Identify which cell holds the provided text, then report its (X, Y) central coordinate. 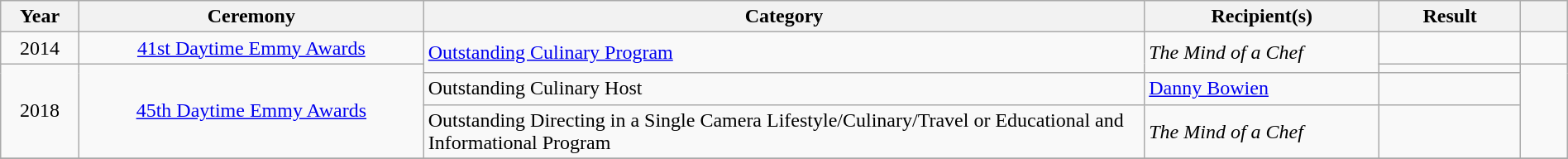
2014 (40, 48)
Result (1450, 17)
45th Daytime Emmy Awards (251, 111)
Category (784, 17)
Outstanding Culinary Program (784, 53)
Recipient(s) (1262, 17)
Year (40, 17)
41st Daytime Emmy Awards (251, 48)
Ceremony (251, 17)
Outstanding Culinary Host (784, 89)
Danny Bowien (1262, 89)
Outstanding Directing in a Single Camera Lifestyle/Culinary/Travel or Educational and Informational Program (784, 131)
2018 (40, 111)
